Detect which cell encompasses the target text, then output its (x, y) center coordinate. 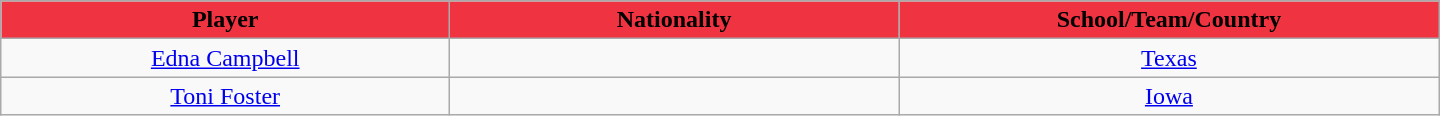
Toni Foster (226, 96)
School/Team/Country (1170, 20)
Texas (1170, 58)
Edna Campbell (226, 58)
Player (226, 20)
Iowa (1170, 96)
Nationality (674, 20)
